Find where the given text appears and provide that cell's center as [x, y] coordinate. 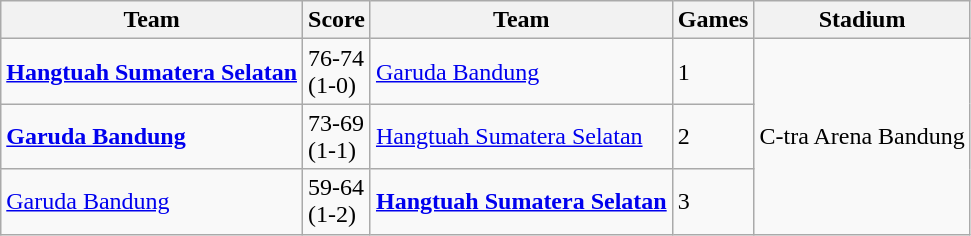
73-69(1-1) [337, 136]
C-tra Arena Bandung [862, 136]
76-74(1-0) [337, 72]
Games [713, 20]
59-64(1-2) [337, 202]
Score [337, 20]
2 [713, 136]
3 [713, 202]
Stadium [862, 20]
1 [713, 72]
